Return the (X, Y) coordinate for the center point of the cell that contains the specified text.  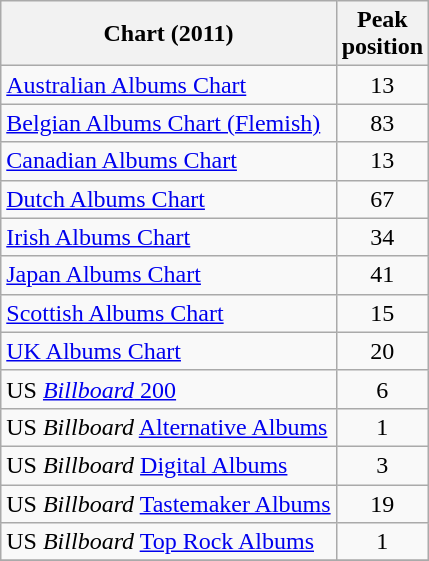
US Billboard Alternative Albums (168, 427)
34 (382, 237)
19 (382, 503)
US Billboard Tastemaker Albums (168, 503)
UK Albums Chart (168, 351)
Irish Albums Chart (168, 237)
US Billboard 200 (168, 389)
20 (382, 351)
41 (382, 275)
Peakposition (382, 34)
US Billboard Top Rock Albums (168, 542)
Canadian Albums Chart (168, 161)
83 (382, 123)
Japan Albums Chart (168, 275)
6 (382, 389)
Dutch Albums Chart (168, 199)
3 (382, 465)
Chart (2011) (168, 34)
US Billboard Digital Albums (168, 465)
Australian Albums Chart (168, 85)
15 (382, 313)
Belgian Albums Chart (Flemish) (168, 123)
67 (382, 199)
Scottish Albums Chart (168, 313)
